Capture the cell that displays the provided text and extract its [X, Y] central coordinate. 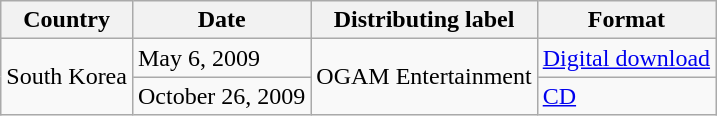
OGAM Entertainment [424, 77]
CD [626, 96]
Digital download [626, 58]
October 26, 2009 [221, 96]
South Korea [67, 77]
Country [67, 20]
Format [626, 20]
May 6, 2009 [221, 58]
Date [221, 20]
Distributing label [424, 20]
